Search for the cell housing the specified text and yield its (X, Y) center coordinate. 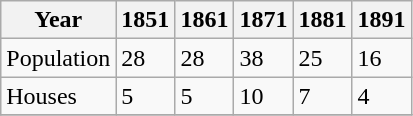
Houses (58, 96)
1871 (264, 20)
25 (322, 58)
1881 (322, 20)
1851 (146, 20)
Population (58, 58)
1891 (382, 20)
7 (322, 96)
16 (382, 58)
4 (382, 96)
10 (264, 96)
1861 (204, 20)
38 (264, 58)
Year (58, 20)
